Determine the (x, y) coordinate at the center of the cell enclosing the given text.  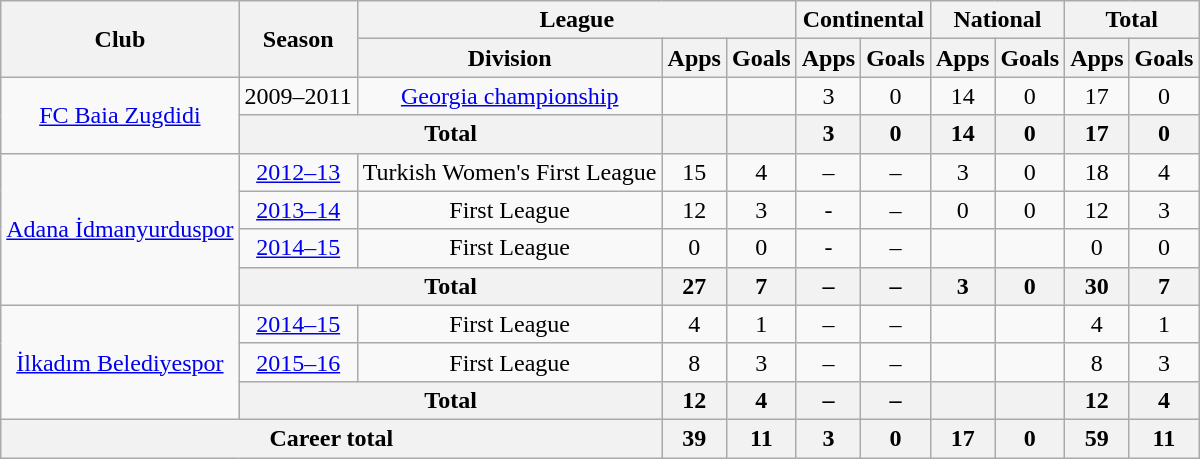
Turkish Women's First League (510, 172)
2012–13 (298, 172)
15 (694, 172)
Season (298, 39)
27 (694, 286)
League (576, 20)
National (997, 20)
Career total (332, 438)
Continental (863, 20)
FC Baia Zugdidi (120, 115)
Division (510, 58)
39 (694, 438)
İlkadım Belediyespor (120, 362)
2013–14 (298, 210)
Club (120, 39)
59 (1097, 438)
Georgia championship (510, 96)
18 (1097, 172)
30 (1097, 286)
Adana İdmanyurduspor (120, 229)
2009–2011 (298, 96)
2015–16 (298, 362)
